Identify which cell holds the provided text, then report its (x, y) central coordinate. 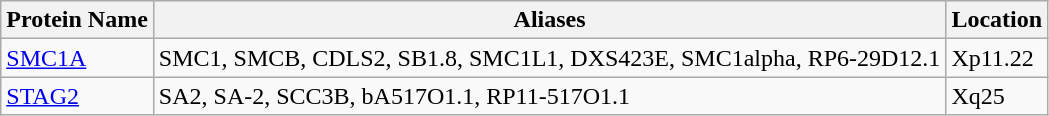
STAG2 (78, 96)
Xq25 (997, 96)
SA2, SA-2, SCC3B, bA517O1.1, RP11-517O1.1 (550, 96)
SMC1A (78, 58)
Xp11.22 (997, 58)
Protein Name (78, 20)
Location (997, 20)
SMC1, SMCB, CDLS2, SB1.8, SMC1L1, DXS423E, SMC1alpha, RP6-29D12.1 (550, 58)
Aliases (550, 20)
